From the cell containing the given text, extract its center point as [X, Y] coordinate. 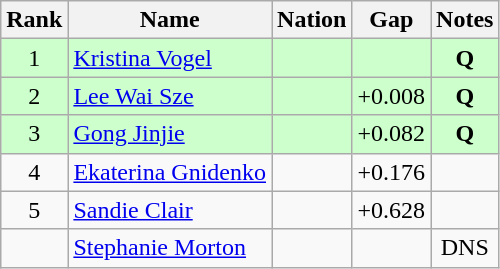
DNS [465, 248]
+0.008 [392, 96]
Ekaterina Gnidenko [170, 172]
1 [34, 58]
Kristina Vogel [170, 58]
5 [34, 210]
+0.628 [392, 210]
Name [170, 20]
+0.176 [392, 172]
Stephanie Morton [170, 248]
3 [34, 134]
+0.082 [392, 134]
Gap [392, 20]
Sandie Clair [170, 210]
Notes [465, 20]
4 [34, 172]
2 [34, 96]
Rank [34, 20]
Lee Wai Sze [170, 96]
Nation [312, 20]
Gong Jinjie [170, 134]
